Scan for the cell matching the given text and deliver its (X, Y) coordinate at center. 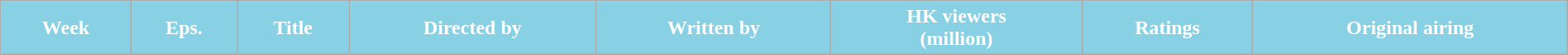
Written by (714, 28)
Ratings (1168, 28)
Title (293, 28)
Original airing (1410, 28)
Week (66, 28)
Directed by (473, 28)
Eps. (184, 28)
HK viewers(million) (956, 28)
